Provide the [x, y] coordinate of the cell's center where the given text is located.  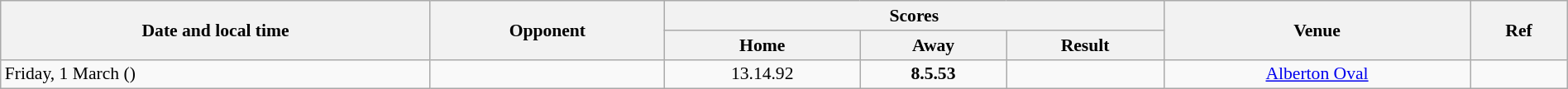
Home [762, 45]
Friday, 1 March () [216, 74]
Venue [1317, 30]
Opponent [547, 30]
Result [1085, 45]
Alberton Oval [1317, 74]
Away [933, 45]
8.5.53 [933, 74]
Scores [914, 16]
Date and local time [216, 30]
13.14.92 [762, 74]
Ref [1518, 30]
